Identify which cell holds the provided text, then report its [X, Y] central coordinate. 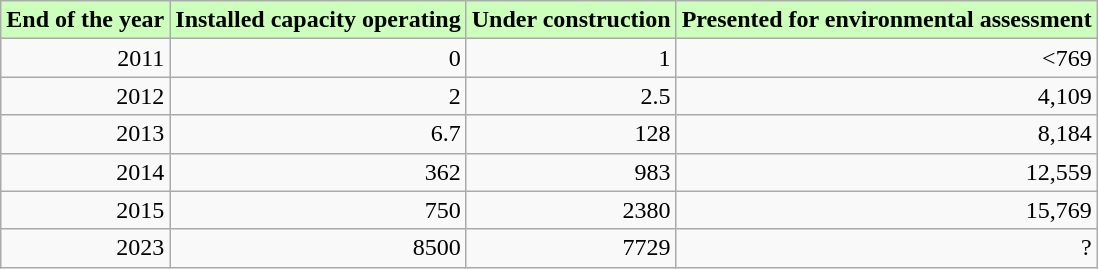
? [886, 248]
2014 [86, 172]
6.7 [318, 134]
1 [571, 58]
12,559 [886, 172]
362 [318, 172]
2380 [571, 210]
7729 [571, 248]
4,109 [886, 96]
2023 [86, 248]
983 [571, 172]
15,769 [886, 210]
Presented for environmental assessment [886, 20]
End of the year [86, 20]
Installed capacity operating [318, 20]
Under construction [571, 20]
2.5 [571, 96]
2015 [86, 210]
2 [318, 96]
2012 [86, 96]
2013 [86, 134]
8500 [318, 248]
128 [571, 134]
750 [318, 210]
8,184 [886, 134]
<769 [886, 58]
2011 [86, 58]
0 [318, 58]
